Capture the cell that displays the provided text and extract its (X, Y) central coordinate. 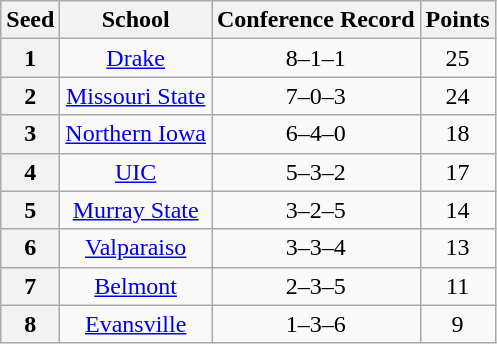
9 (458, 324)
7 (30, 286)
14 (458, 210)
6 (30, 248)
7–0–3 (316, 96)
24 (458, 96)
Points (458, 20)
8–1–1 (316, 58)
Valparaiso (136, 248)
8 (30, 324)
Missouri State (136, 96)
1–3–6 (316, 324)
2–3–5 (316, 286)
3–2–5 (316, 210)
Conference Record (316, 20)
17 (458, 172)
Seed (30, 20)
Northern Iowa (136, 134)
18 (458, 134)
2 (30, 96)
13 (458, 248)
6–4–0 (316, 134)
11 (458, 286)
Evansville (136, 324)
UIC (136, 172)
Belmont (136, 286)
4 (30, 172)
1 (30, 58)
5 (30, 210)
3–3–4 (316, 248)
Murray State (136, 210)
School (136, 20)
25 (458, 58)
Drake (136, 58)
5–3–2 (316, 172)
3 (30, 134)
